Determine the [X, Y] coordinate at the center of the cell enclosing the given text.  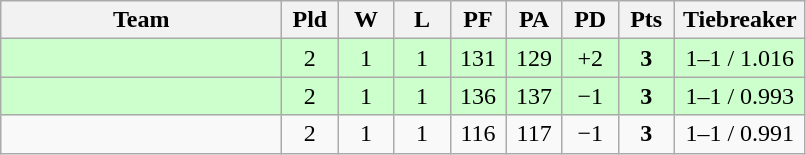
Team [142, 20]
137 [534, 96]
Tiebreaker [740, 20]
1–1 / 1.016 [740, 58]
131 [478, 58]
PF [478, 20]
Pts [646, 20]
117 [534, 134]
W [366, 20]
Pld [310, 20]
1–1 / 0.991 [740, 134]
PD [590, 20]
1–1 / 0.993 [740, 96]
PA [534, 20]
116 [478, 134]
136 [478, 96]
129 [534, 58]
+2 [590, 58]
L [422, 20]
